Output the (x, y) coordinate of the center of the cell containing the given text.  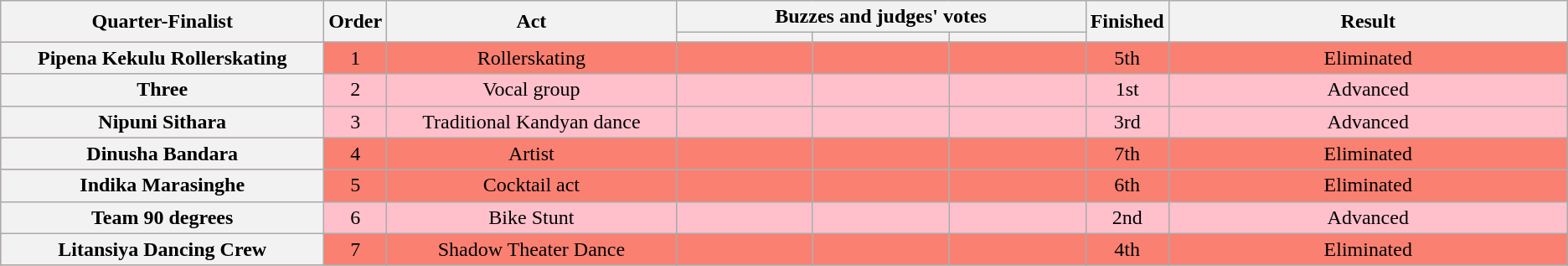
Pipena Kekulu Rollerskating (162, 58)
Traditional Kandyan dance (531, 122)
Nipuni Sithara (162, 122)
Dinusha Bandara (162, 154)
Act (531, 22)
7th (1127, 154)
2nd (1127, 217)
6th (1127, 185)
1st (1127, 90)
2 (355, 90)
1 (355, 58)
Quarter-Finalist (162, 22)
3rd (1127, 122)
5 (355, 185)
Result (1368, 22)
Indika Marasinghe (162, 185)
Three (162, 90)
Rollerskating (531, 58)
Buzzes and judges' votes (881, 17)
4th (1127, 249)
Bike Stunt (531, 217)
Finished (1127, 22)
4 (355, 154)
Order (355, 22)
5th (1127, 58)
3 (355, 122)
Team 90 degrees (162, 217)
Shadow Theater Dance (531, 249)
Cocktail act (531, 185)
Litansiya Dancing Crew (162, 249)
6 (355, 217)
Artist (531, 154)
Vocal group (531, 90)
7 (355, 249)
